From the cell containing the given text, extract its center point as [x, y] coordinate. 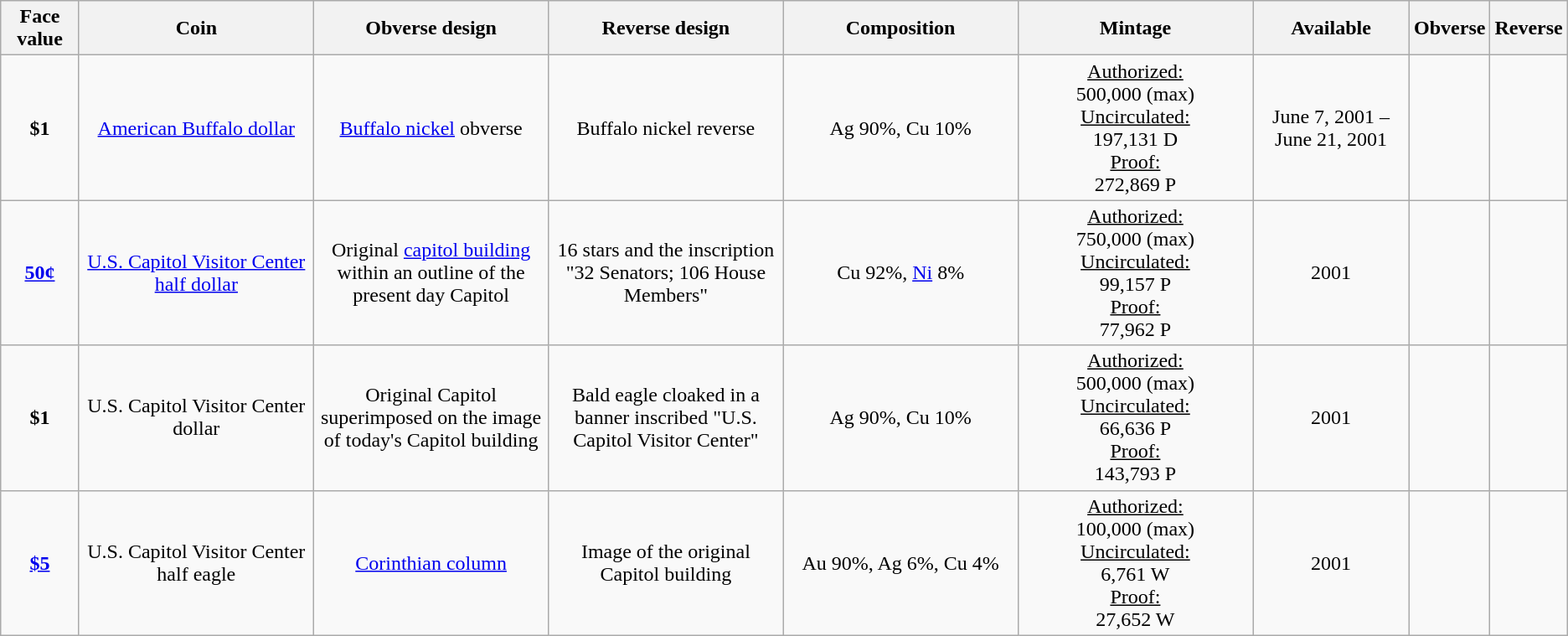
Available [1332, 28]
U.S. Capitol Visitor Center half dollar [196, 273]
U.S. Capitol Visitor Center half eagle [196, 563]
Obverse design [431, 28]
Authorized:750,000 (max)Uncirculated:99,157 PProof:77,962 P [1135, 273]
Buffalo nickel reverse [666, 127]
Obverse [1450, 28]
50¢ [40, 273]
June 7, 2001 – June 21, 2001 [1332, 127]
Composition [900, 28]
Authorized:100,000 (max)Uncirculated:6,761 WProof:27,652 W [1135, 563]
Bald eagle cloaked in a banner inscribed "U.S. Capitol Visitor Center" [666, 417]
Coin [196, 28]
16 stars and the inscription "32 Senators; 106 House Members" [666, 273]
Buffalo nickel obverse [431, 127]
Corinthian column [431, 563]
Reverse design [666, 28]
American Buffalo dollar [196, 127]
Face value [40, 28]
Reverse [1529, 28]
Cu 92%, Ni 8% [900, 273]
Authorized:500,000 (max)Uncirculated:66,636 PProof:143,793 P [1135, 417]
Au 90%, Ag 6%, Cu 4% [900, 563]
Authorized:500,000 (max)Uncirculated:197,131 DProof:272,869 P [1135, 127]
Original Capitol superimposed on the image of today's Capitol building [431, 417]
$5 [40, 563]
Original capitol building within an outline of the present day Capitol [431, 273]
U.S. Capitol Visitor Center dollar [196, 417]
Image of the original Capitol building [666, 563]
Mintage [1135, 28]
